Extract the [X, Y] coordinate from the center of the cell holding the provided text.  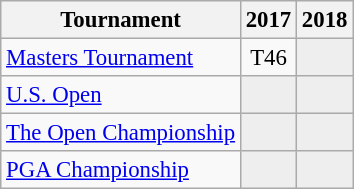
Masters Tournament [121, 58]
2017 [268, 20]
PGA Championship [121, 170]
The Open Championship [121, 133]
2018 [325, 20]
Tournament [121, 20]
U.S. Open [121, 95]
T46 [268, 58]
